Output the [x, y] coordinate of the center of the cell containing the given text.  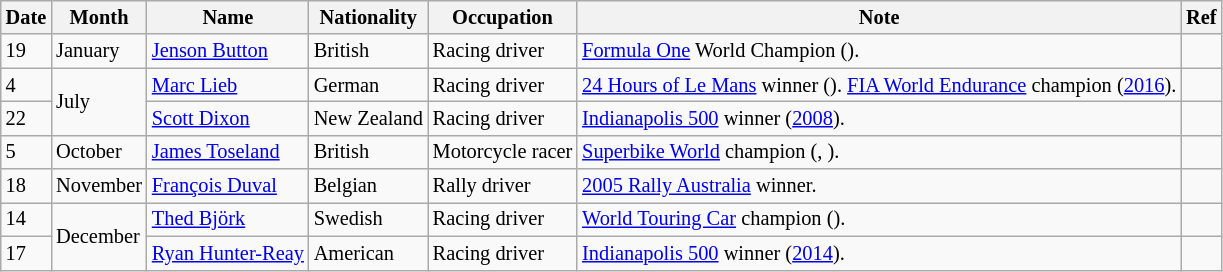
Ryan Hunter-Reay [228, 253]
Nationality [368, 17]
Jenson Button [228, 51]
19 [26, 51]
2005 Rally Australia winner. [879, 186]
Motorcycle racer [502, 152]
Occupation [502, 17]
4 [26, 85]
Superbike World champion (, ). [879, 152]
Name [228, 17]
François Duval [228, 186]
17 [26, 253]
James Toseland [228, 152]
18 [26, 186]
October [99, 152]
Marc Lieb [228, 85]
January [99, 51]
Belgian [368, 186]
Thed Björk [228, 219]
Scott Dixon [228, 118]
July [99, 102]
American [368, 253]
Rally driver [502, 186]
Note [879, 17]
Date [26, 17]
December [99, 236]
5 [26, 152]
Indianapolis 500 winner (2014). [879, 253]
14 [26, 219]
German [368, 85]
Swedish [368, 219]
Ref [1201, 17]
22 [26, 118]
New Zealand [368, 118]
World Touring Car champion (). [879, 219]
November [99, 186]
Indianapolis 500 winner (2008). [879, 118]
24 Hours of Le Mans winner (). FIA World Endurance champion (2016). [879, 85]
Formula One World Champion (). [879, 51]
Month [99, 17]
